Return (X, Y) of the center of cell containing provided text 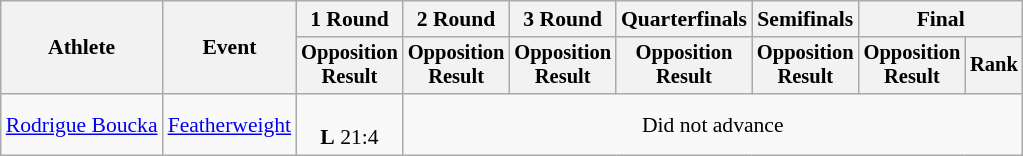
1 Round (350, 19)
3 Round (562, 19)
Final (941, 19)
Athlete (82, 48)
L 21:4 (350, 124)
Semifinals (806, 19)
Quarterfinals (684, 19)
2 Round (456, 19)
Event (230, 48)
Rank (994, 66)
Featherweight (230, 124)
Did not advance (713, 124)
Rodrigue Boucka (82, 124)
